Return the [x, y] coordinate for the center point of the cell that contains the specified text.  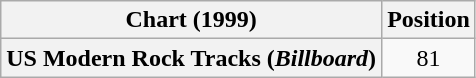
81 [429, 58]
Chart (1999) [192, 20]
US Modern Rock Tracks (Billboard) [192, 58]
Position [429, 20]
